Capture the cell that displays the provided text and extract its (X, Y) central coordinate. 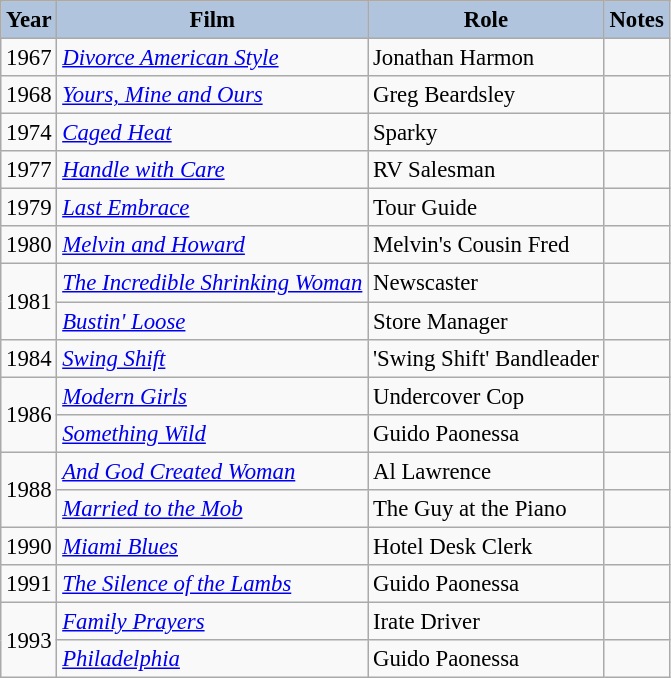
Film (212, 20)
Year (29, 20)
Greg Beardsley (486, 95)
1979 (29, 208)
Role (486, 20)
1981 (29, 302)
Modern Girls (212, 396)
The Silence of the Lambs (212, 584)
Hotel Desk Clerk (486, 546)
Yours, Mine and Ours (212, 95)
1967 (29, 58)
1991 (29, 584)
Bustin' Loose (212, 321)
1977 (29, 170)
1986 (29, 414)
Family Prayers (212, 621)
Miami Blues (212, 546)
Jonathan Harmon (486, 58)
1988 (29, 490)
1993 (29, 640)
1974 (29, 133)
Melvin and Howard (212, 245)
1980 (29, 245)
Melvin's Cousin Fred (486, 245)
Divorce American Style (212, 58)
And God Created Woman (212, 471)
Last Embrace (212, 208)
Store Manager (486, 321)
Irate Driver (486, 621)
Newscaster (486, 283)
Philadelphia (212, 659)
Something Wild (212, 433)
The Guy at the Piano (486, 509)
1990 (29, 546)
Married to the Mob (212, 509)
1984 (29, 358)
Caged Heat (212, 133)
The Incredible Shrinking Woman (212, 283)
1968 (29, 95)
Tour Guide (486, 208)
RV Salesman (486, 170)
Al Lawrence (486, 471)
Swing Shift (212, 358)
Undercover Cop (486, 396)
Notes (636, 20)
Sparky (486, 133)
Handle with Care (212, 170)
'Swing Shift' Bandleader (486, 358)
